Return (x, y) of the center of cell containing provided text 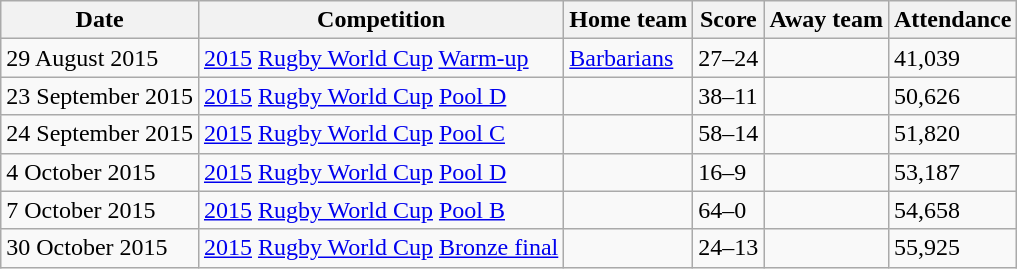
Score (728, 20)
Home team (628, 20)
23 September 2015 (100, 96)
29 August 2015 (100, 58)
Attendance (952, 20)
7 October 2015 (100, 210)
24 September 2015 (100, 134)
Away team (826, 20)
2015 Rugby World Cup Pool B (380, 210)
51,820 (952, 134)
4 October 2015 (100, 172)
50,626 (952, 96)
2015 Rugby World Cup Warm-up (380, 58)
38–11 (728, 96)
Date (100, 20)
58–14 (728, 134)
41,039 (952, 58)
2015 Rugby World Cup Pool C (380, 134)
53,187 (952, 172)
30 October 2015 (100, 248)
54,658 (952, 210)
24–13 (728, 248)
Barbarians (628, 58)
55,925 (952, 248)
16–9 (728, 172)
Competition (380, 20)
2015 Rugby World Cup Bronze final (380, 248)
27–24 (728, 58)
64–0 (728, 210)
